Return the [x, y] coordinate for the center point of the cell that contains the specified text.  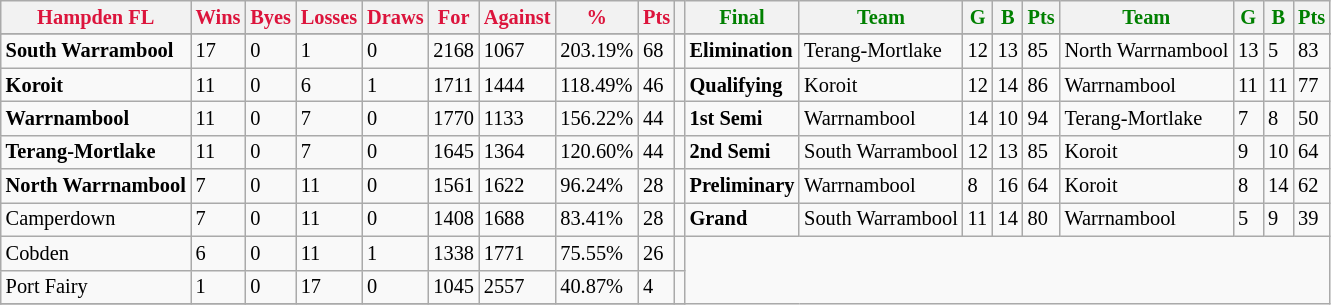
68 [656, 51]
1408 [453, 219]
Preliminary [742, 186]
Draws [395, 17]
1771 [518, 253]
1770 [453, 118]
75.55% [596, 253]
1688 [518, 219]
203.19% [596, 51]
Port Fairy [96, 287]
26 [656, 253]
86 [1042, 85]
83.41% [596, 219]
46 [656, 85]
1364 [518, 152]
% [596, 17]
80 [1042, 219]
1561 [453, 186]
39 [1312, 219]
4 [656, 287]
1645 [453, 152]
For [453, 17]
96.24% [596, 186]
16 [1008, 186]
77 [1312, 85]
Against [518, 17]
Cobden [96, 253]
2557 [518, 287]
1045 [453, 287]
2168 [453, 51]
Camperdown [96, 219]
83 [1312, 51]
Elimination [742, 51]
50 [1312, 118]
156.22% [596, 118]
2nd Semi [742, 152]
1067 [518, 51]
Wins [218, 17]
1133 [518, 118]
94 [1042, 118]
118.49% [596, 85]
Grand [742, 219]
Losses [329, 17]
1622 [518, 186]
1338 [453, 253]
62 [1312, 186]
Byes [270, 17]
Final [742, 17]
Qualifying [742, 85]
40.87% [596, 287]
120.60% [596, 152]
Hampden FL [96, 17]
1444 [518, 85]
1711 [453, 85]
1st Semi [742, 118]
